Output the (X, Y) coordinate of the center of the cell containing the given text.  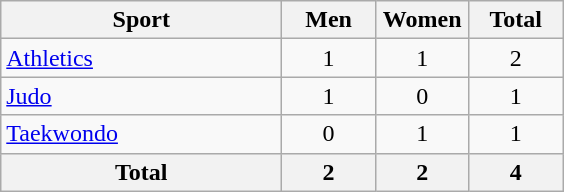
Athletics (142, 58)
Men (329, 20)
4 (516, 172)
Women (422, 20)
Sport (142, 20)
Judo (142, 96)
Taekwondo (142, 134)
